Determine the (X, Y) coordinate at the center of the cell enclosing the given text.  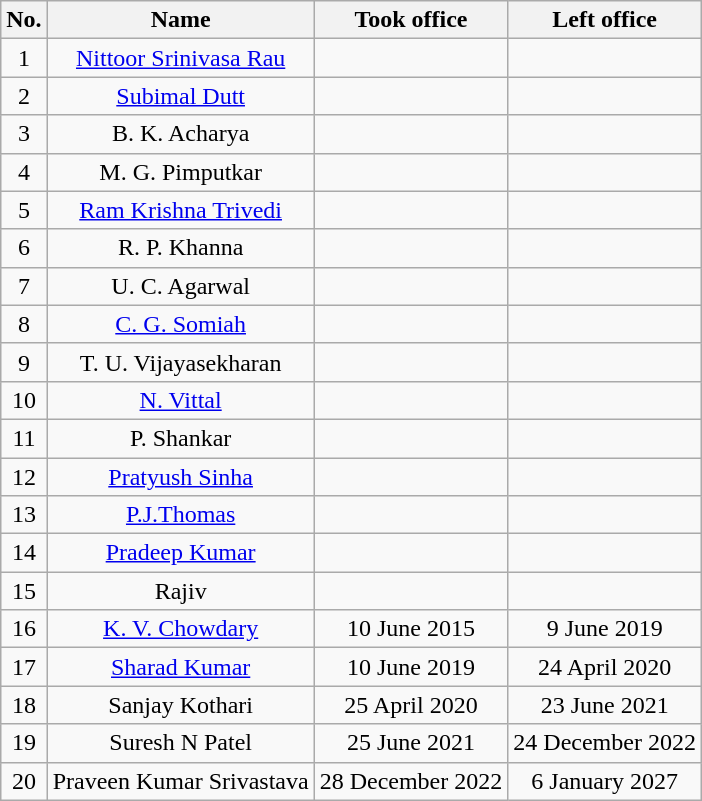
B. K. Acharya (180, 134)
Suresh N Patel (180, 743)
C. G. Somiah (180, 324)
Sharad Kumar (180, 667)
9 June 2019 (605, 629)
Praveen Kumar Srivastava (180, 781)
10 June 2019 (411, 667)
19 (24, 743)
4 (24, 172)
6 January 2027 (605, 781)
P. Shankar (180, 438)
Name (180, 20)
28 December 2022 (411, 781)
U. C. Agarwal (180, 286)
No. (24, 20)
11 (24, 438)
Pratyush Sinha (180, 477)
P.J.Thomas (180, 515)
1 (24, 58)
Rajiv (180, 591)
T. U. Vijayasekharan (180, 362)
Subimal Dutt (180, 96)
17 (24, 667)
Pradeep Kumar (180, 553)
Left office (605, 20)
8 (24, 324)
7 (24, 286)
20 (24, 781)
6 (24, 248)
3 (24, 134)
Took office (411, 20)
2 (24, 96)
23 June 2021 (605, 705)
16 (24, 629)
14 (24, 553)
25 April 2020 (411, 705)
18 (24, 705)
25 June 2021 (411, 743)
Ram Krishna Trivedi (180, 210)
K. V. Chowdary (180, 629)
R. P. Khanna (180, 248)
10 (24, 400)
13 (24, 515)
24 April 2020 (605, 667)
M. G. Pimputkar (180, 172)
15 (24, 591)
9 (24, 362)
N. Vittal (180, 400)
12 (24, 477)
24 December 2022 (605, 743)
Sanjay Kothari (180, 705)
10 June 2015 (411, 629)
Nittoor Srinivasa Rau (180, 58)
5 (24, 210)
